For the text-containing cell, return its midpoint in (X, Y) coordinate format. 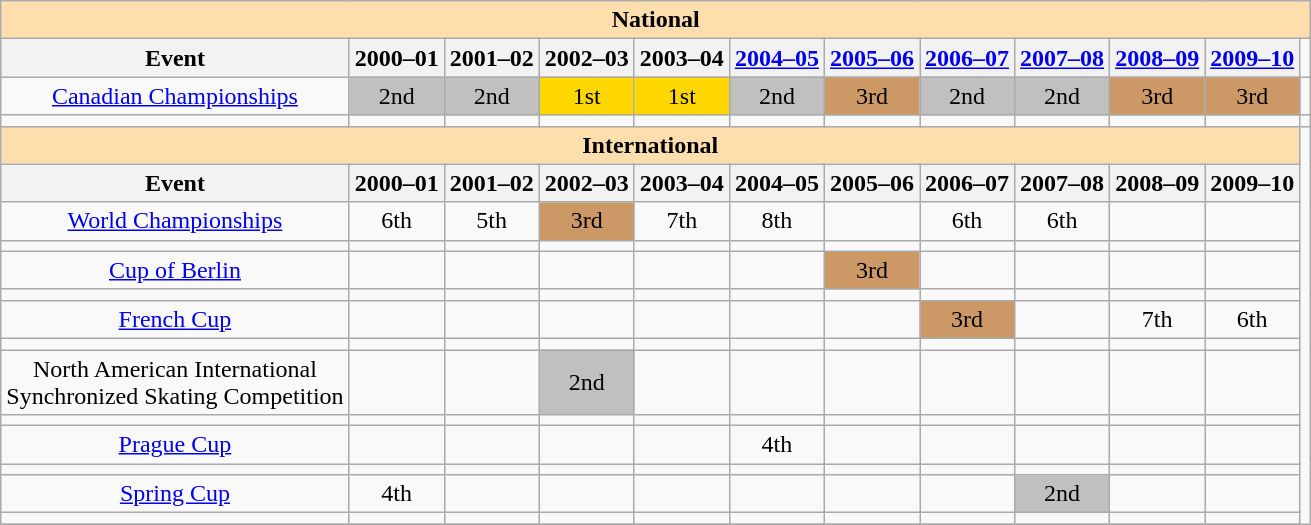
Cup of Berlin (175, 270)
National (656, 20)
French Cup (175, 319)
North American InternationalSynchronized Skating Competition (175, 382)
Prague Cup (175, 445)
8th (776, 221)
Canadian Championships (175, 96)
Spring Cup (175, 494)
World Championships (175, 221)
5th (492, 221)
International (650, 145)
